Capture the cell that displays the provided text and extract its (x, y) central coordinate. 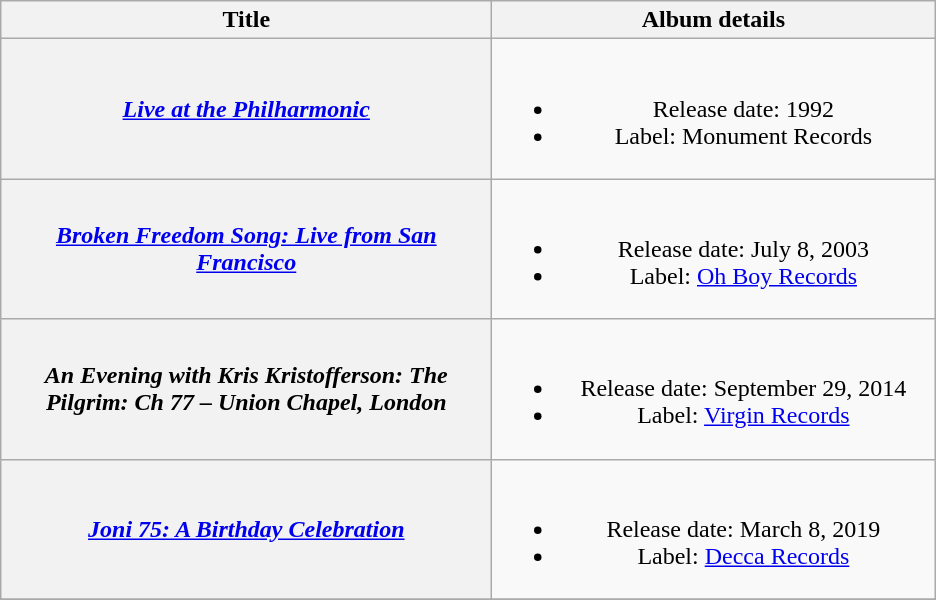
Release date: September 29, 2014Label: Virgin Records (714, 389)
Live at the Philharmonic (246, 109)
Release date: 1992Label: Monument Records (714, 109)
Release date: July 8, 2003Label: Oh Boy Records (714, 249)
Album details (714, 20)
Joni 75: A Birthday Celebration (246, 529)
Broken Freedom Song: Live from San Francisco (246, 249)
Title (246, 20)
Release date: March 8, 2019Label: Decca Records (714, 529)
An Evening with Kris Kristofferson: The Pilgrim: Ch 77 – Union Chapel, London (246, 389)
